From the cell containing the given text, extract its center point as (X, Y) coordinate. 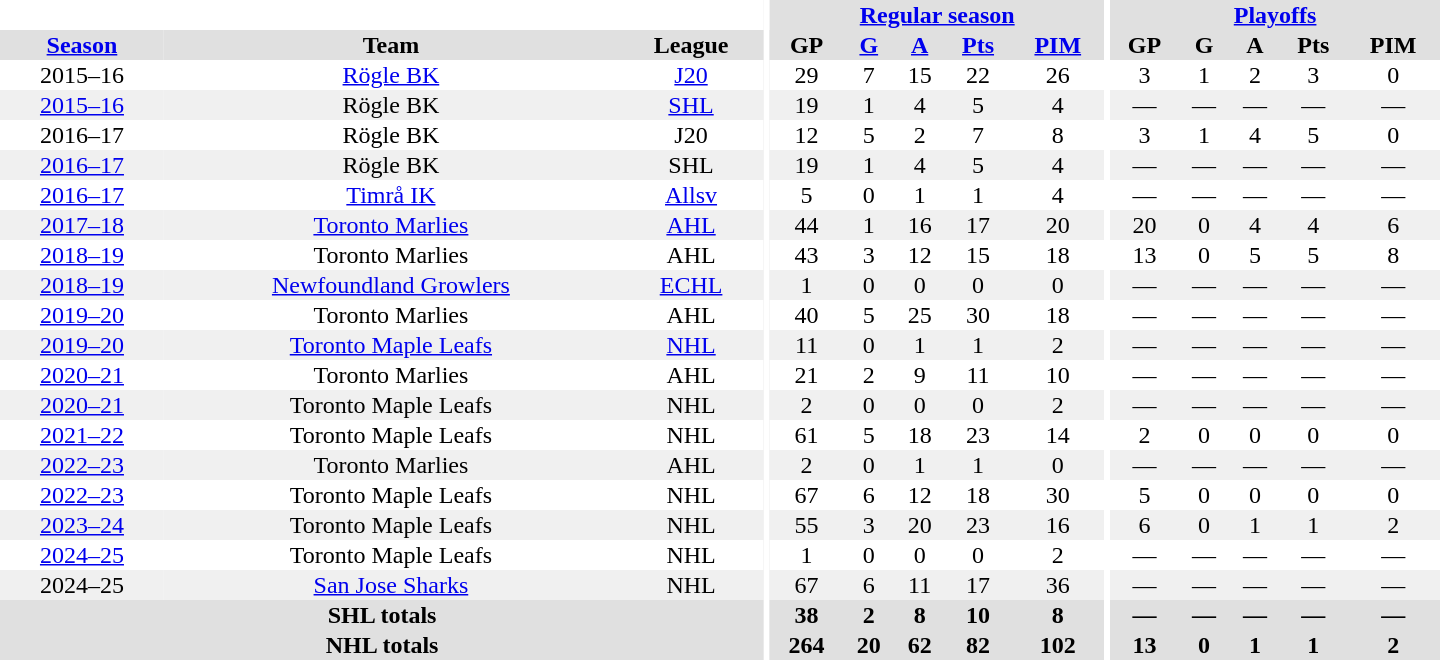
14 (1058, 435)
Playoffs (1275, 15)
43 (806, 255)
2017–18 (82, 225)
21 (806, 375)
25 (920, 315)
44 (806, 225)
SHL totals (382, 615)
38 (806, 615)
36 (1058, 585)
55 (806, 525)
Regular season (938, 15)
102 (1058, 645)
61 (806, 435)
2021–22 (82, 435)
2023–24 (82, 525)
Team (391, 45)
ECHL (691, 285)
9 (920, 375)
San Jose Sharks (391, 585)
Allsv (691, 195)
22 (978, 75)
82 (978, 645)
62 (920, 645)
264 (806, 645)
Newfoundland Growlers (391, 285)
29 (806, 75)
Timrå IK (391, 195)
League (691, 45)
NHL totals (382, 645)
Season (82, 45)
40 (806, 315)
26 (1058, 75)
